For the text-containing cell, return its midpoint in [x, y] coordinate format. 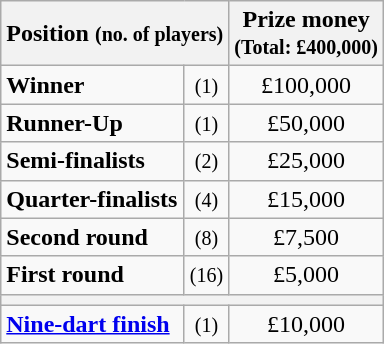
Second round [92, 237]
Prize money(Total: £400,000) [306, 34]
(8) [206, 237]
(4) [206, 199]
£25,000 [306, 161]
£7,500 [306, 237]
£100,000 [306, 85]
Winner [92, 85]
(2) [206, 161]
Runner-Up [92, 123]
£15,000 [306, 199]
£50,000 [306, 123]
(16) [206, 275]
Quarter-finalists [92, 199]
Semi-finalists [92, 161]
First round [92, 275]
Position (no. of players) [115, 34]
Nine-dart finish [92, 324]
£10,000 [306, 324]
£5,000 [306, 275]
